For the text-containing cell, return its midpoint in (X, Y) coordinate format. 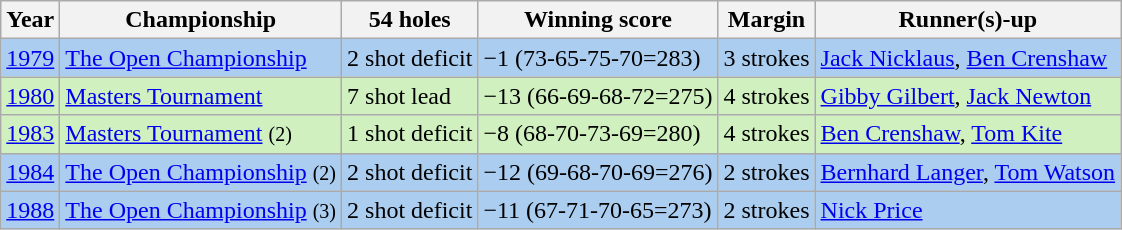
Ben Crenshaw, Tom Kite (968, 134)
1984 (30, 172)
1983 (30, 134)
1988 (30, 210)
7 shot lead (410, 96)
The Open Championship (2) (201, 172)
The Open Championship (201, 58)
−8 (68-70-73-69=280) (598, 134)
Masters Tournament (201, 96)
Masters Tournament (2) (201, 134)
Year (30, 20)
−13 (66-69-68-72=275) (598, 96)
1980 (30, 96)
−11 (67-71-70-65=273) (598, 210)
−1 (73-65-75-70=283) (598, 58)
Bernhard Langer, Tom Watson (968, 172)
1979 (30, 58)
Winning score (598, 20)
The Open Championship (3) (201, 210)
3 strokes (766, 58)
Jack Nicklaus, Ben Crenshaw (968, 58)
−12 (69-68-70-69=276) (598, 172)
Margin (766, 20)
Gibby Gilbert, Jack Newton (968, 96)
Runner(s)-up (968, 20)
1 shot deficit (410, 134)
Nick Price (968, 210)
Championship (201, 20)
54 holes (410, 20)
